Scan for the cell matching the given text and deliver its [X, Y] coordinate at center. 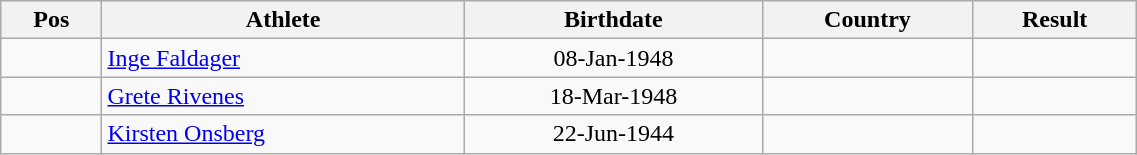
Athlete [284, 20]
Pos [52, 20]
Kirsten Onsberg [284, 134]
Result [1055, 20]
Grete Rivenes [284, 96]
22-Jun-1944 [613, 134]
Inge Faldager [284, 58]
Country [867, 20]
Birthdate [613, 20]
08-Jan-1948 [613, 58]
18-Mar-1948 [613, 96]
